Scan for the cell matching the given text and deliver its (X, Y) coordinate at center. 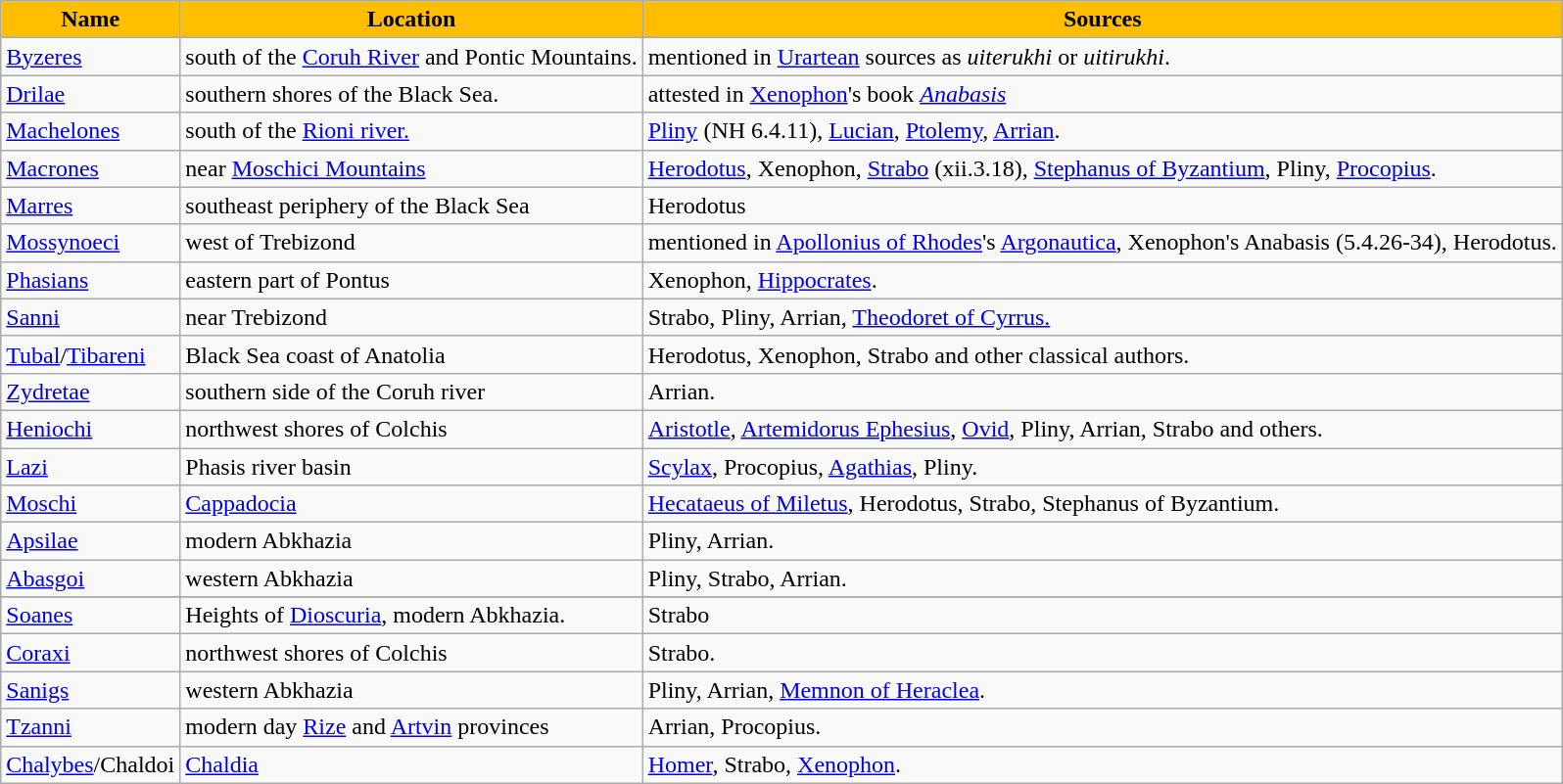
Machelones (90, 131)
attested in Xenophon's book Anabasis (1103, 94)
Phasians (90, 280)
Arrian, Procopius. (1103, 727)
Strabo. (1103, 653)
Sanni (90, 317)
Sanigs (90, 690)
south of the Coruh River and Pontic Mountains. (411, 57)
Byzeres (90, 57)
Pliny, Arrian. (1103, 541)
Coraxi (90, 653)
near Trebizond (411, 317)
near Moschici Mountains (411, 168)
Cappadocia (411, 504)
Heniochi (90, 429)
Zydretae (90, 392)
Black Sea coast of Anatolia (411, 354)
Heights of Dioscuria, modern Abkhazia. (411, 616)
Herodotus (1103, 206)
modern day Rize and Artvin provinces (411, 727)
Strabo, Pliny, Arrian, Theodoret of Cyrrus. (1103, 317)
Xenophon, Hippocrates. (1103, 280)
Name (90, 20)
modern Abkhazia (411, 541)
Pliny, Arrian, Memnon of Heraclea. (1103, 690)
west of Trebizond (411, 243)
Phasis river basin (411, 467)
eastern part of Pontus (411, 280)
Moschi (90, 504)
Strabo (1103, 616)
Pliny, Strabo, Arrian. (1103, 578)
Abasgoi (90, 578)
Hecataeus of Miletus, Herodotus, Strabo, Stephanus of Byzantium. (1103, 504)
Drilae (90, 94)
Sources (1103, 20)
Lazi (90, 467)
Chalybes/Chaldoi (90, 764)
southern side of the Coruh river (411, 392)
Macrones (90, 168)
Scylax, Procopius, Agathias, Pliny. (1103, 467)
Homer, Strabo, Xenophon. (1103, 764)
south of the Rioni river. (411, 131)
Pliny (NH 6.4.11), Lucian, Ptolemy, Arrian. (1103, 131)
Aristotle, Artemidorus Ephesius, Ovid, Pliny, Arrian, Strabo and others. (1103, 429)
Location (411, 20)
Tubal/Tibareni (90, 354)
Herodotus, Xenophon, Strabo and other classical authors. (1103, 354)
Apsilae (90, 541)
Herodotus, Xenophon, Strabo (xii.3.18), Stephanus of Byzantium, Pliny, Procopius. (1103, 168)
southeast periphery of the Black Sea (411, 206)
mentioned in Apollonius of Rhodes's Argonautica, Xenophon's Anabasis (5.4.26-34), Herodotus. (1103, 243)
mentioned in Urartean sources as uiterukhi or uitirukhi. (1103, 57)
Marres (90, 206)
Tzanni (90, 727)
Arrian. (1103, 392)
southern shores of the Black Sea. (411, 94)
Mossynoeci (90, 243)
Soanes (90, 616)
Chaldia (411, 764)
